Locate the cell with the specified text and output its (x, y) center coordinate. 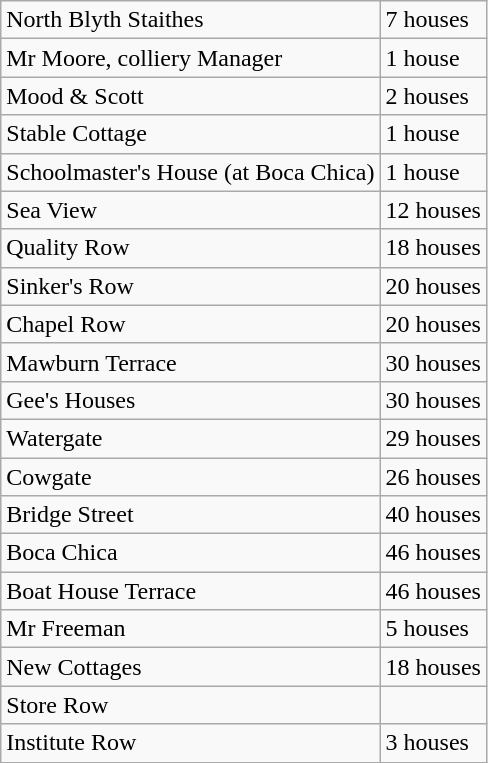
Sea View (190, 210)
Institute Row (190, 743)
12 houses (433, 210)
2 houses (433, 96)
New Cottages (190, 667)
Stable Cottage (190, 134)
29 houses (433, 438)
Mr Freeman (190, 629)
7 houses (433, 20)
Watergate (190, 438)
Schoolmaster's House (at Boca Chica) (190, 172)
Store Row (190, 705)
26 houses (433, 477)
Boca Chica (190, 553)
Chapel Row (190, 324)
3 houses (433, 743)
Bridge Street (190, 515)
Boat House Terrace (190, 591)
Sinker's Row (190, 286)
Quality Row (190, 248)
Gee's Houses (190, 400)
North Blyth Staithes (190, 20)
5 houses (433, 629)
Cowgate (190, 477)
40 houses (433, 515)
Mood & Scott (190, 96)
Mawburn Terrace (190, 362)
Mr Moore, colliery Manager (190, 58)
